Determine the (x, y) coordinate at the center of the cell enclosing the given text.  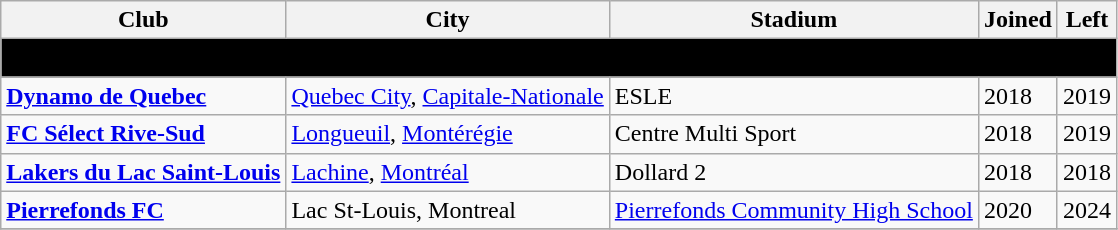
City (448, 20)
2024 (1086, 210)
Quebec City, Capitale-Nationale (448, 96)
2020 (1018, 210)
Dynamo de Quebec (144, 96)
Lakers du Lac Saint-Louis (144, 172)
Stadium (794, 20)
Pierrefonds FC (144, 210)
ESLE (794, 96)
Lachine, Montréal (448, 172)
Former teams (559, 58)
Left (1086, 20)
Centre Multi Sport (794, 134)
Club (144, 20)
Lac St-Louis, Montreal (448, 210)
Joined (1018, 20)
Pierrefonds Community High School (794, 210)
Dollard 2 (794, 172)
FC Sélect Rive-Sud (144, 134)
Longueuil, Montérégie (448, 134)
